Identify which cell holds the provided text, then report its (X, Y) central coordinate. 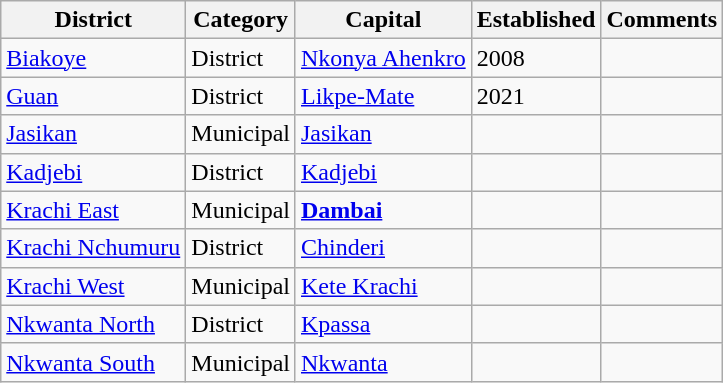
Capital (383, 20)
Krachi West (94, 286)
Nkonya Ahenkro (383, 58)
Nkwanta South (94, 362)
Nkwanta North (94, 324)
Guan (94, 96)
Established (536, 20)
2008 (536, 58)
Krachi East (94, 210)
Dambai (383, 210)
Category (241, 20)
Krachi Nchumuru (94, 248)
Nkwanta (383, 362)
Biakoye (94, 58)
2021 (536, 96)
Likpe-Mate (383, 96)
Kete Krachi (383, 286)
Kpassa (383, 324)
Chinderi (383, 248)
Comments (662, 20)
